Determine the (x, y) coordinate at the center of the cell enclosing the given text.  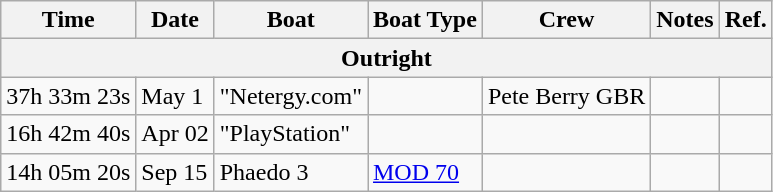
"Netergy.com" (290, 96)
Time (68, 20)
Notes (685, 20)
Boat (290, 20)
Phaedo 3 (290, 172)
Pete Berry GBR (566, 96)
Apr 02 (175, 134)
Date (175, 20)
37h 33m 23s (68, 96)
14h 05m 20s (68, 172)
Outright (386, 58)
Sep 15 (175, 172)
MOD 70 (426, 172)
Crew (566, 20)
Ref. (746, 20)
16h 42m 40s (68, 134)
May 1 (175, 96)
Boat Type (426, 20)
"PlayStation" (290, 134)
